Output the [x, y] coordinate of the center of the cell containing the given text.  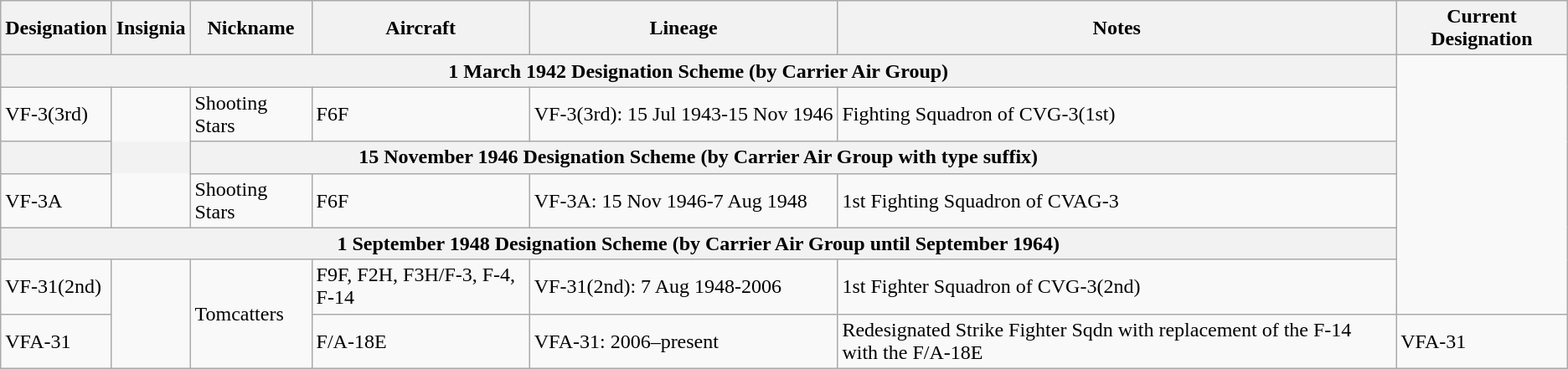
Nickname [251, 28]
1 March 1942 Designation Scheme (by Carrier Air Group) [699, 71]
15 November 1946 Designation Scheme (by Carrier Air Group with type suffix) [699, 157]
VF-3A [56, 201]
Lineage [683, 28]
Redesignated Strike Fighter Sqdn with replacement of the F-14 with the F/A-18E [1117, 341]
F/A-18E [420, 341]
Notes [1117, 28]
VF-3(3rd): 15 Jul 1943-15 Nov 1946 [683, 114]
Fighting Squadron of CVG-3(1st) [1117, 114]
VF-3A: 15 Nov 1946-7 Aug 1948 [683, 201]
F9F, F2H, F3H/F-3, F-4, F-14 [420, 286]
VF-31(2nd) [56, 286]
Tomcatters [251, 314]
Aircraft [420, 28]
Insignia [151, 28]
Designation [56, 28]
1st Fighting Squadron of CVAG-3 [1117, 201]
VF-31(2nd): 7 Aug 1948-2006 [683, 286]
1 September 1948 Designation Scheme (by Carrier Air Group until September 1964) [699, 243]
Current Designation [1483, 28]
VF-3(3rd) [56, 114]
1st Fighter Squadron of CVG-3(2nd) [1117, 286]
VFA-31: 2006–present [683, 341]
